Find where the given text appears and provide that cell's center as (x, y) coordinate. 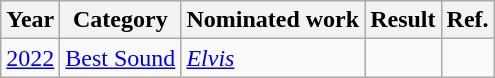
Result (403, 20)
Best Sound (120, 58)
Nominated work (273, 20)
Category (120, 20)
Elvis (273, 58)
2022 (30, 58)
Year (30, 20)
Ref. (468, 20)
